Find where the given text appears and provide that cell's center as [x, y] coordinate. 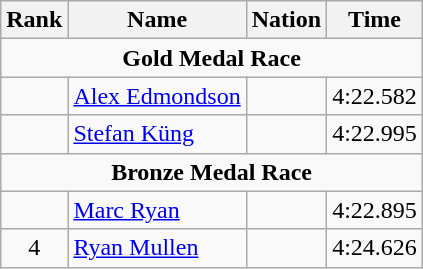
Gold Medal Race [212, 58]
Name [157, 20]
Time [375, 20]
4 [34, 248]
Stefan Küng [157, 134]
4:22.995 [375, 134]
4:24.626 [375, 248]
Marc Ryan [157, 210]
Ryan Mullen [157, 248]
Nation [286, 20]
Bronze Medal Race [212, 172]
4:22.895 [375, 210]
4:22.582 [375, 96]
Alex Edmondson [157, 96]
Rank [34, 20]
